Find where the given text appears and provide that cell's center as (X, Y) coordinate. 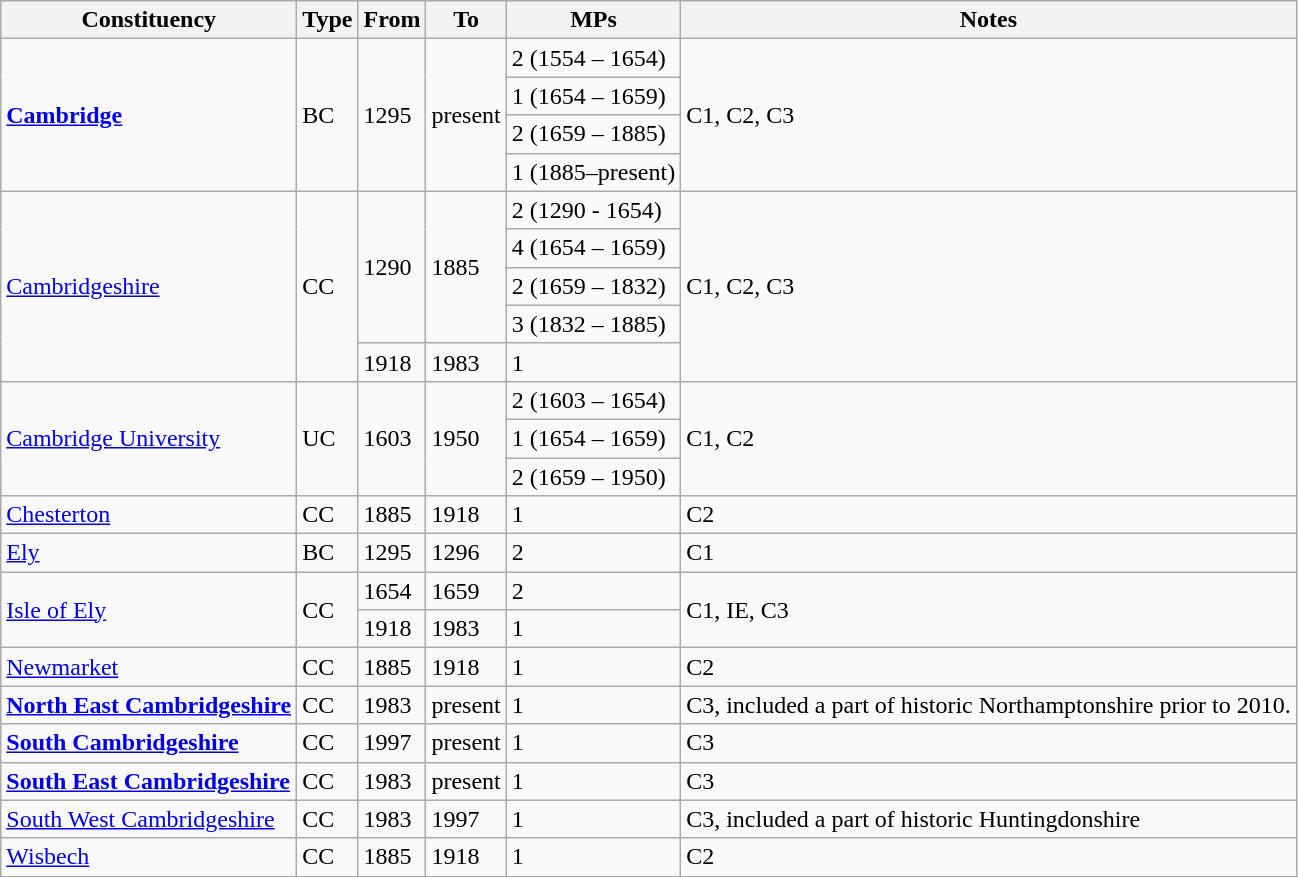
Cambridgeshire (149, 286)
To (466, 20)
2 (1290 - 1654) (593, 210)
North East Cambridgeshire (149, 705)
South Cambridgeshire (149, 743)
Isle of Ely (149, 610)
C1 (989, 553)
Newmarket (149, 667)
C3, included a part of historic Northamptonshire prior to 2010. (989, 705)
1659 (466, 591)
4 (1654 – 1659) (593, 248)
C1, IE, C3 (989, 610)
C1, C2 (989, 438)
South West Cambridgeshire (149, 819)
2 (1659 – 1950) (593, 477)
1296 (466, 553)
Notes (989, 20)
2 (1659 – 1885) (593, 134)
1603 (392, 438)
South East Cambridgeshire (149, 781)
3 (1832 – 1885) (593, 324)
Cambridge University (149, 438)
Type (328, 20)
C3, included a part of historic Huntingdonshire (989, 819)
Wisbech (149, 857)
2 (1554 – 1654) (593, 58)
1950 (466, 438)
2 (1603 – 1654) (593, 400)
UC (328, 438)
Ely (149, 553)
From (392, 20)
Cambridge (149, 115)
1290 (392, 267)
MPs (593, 20)
Chesterton (149, 515)
Constituency (149, 20)
2 (1659 – 1832) (593, 286)
1 (1885–present) (593, 172)
1654 (392, 591)
